Return the (x, y) coordinate for the center point of the cell that contains the specified text.  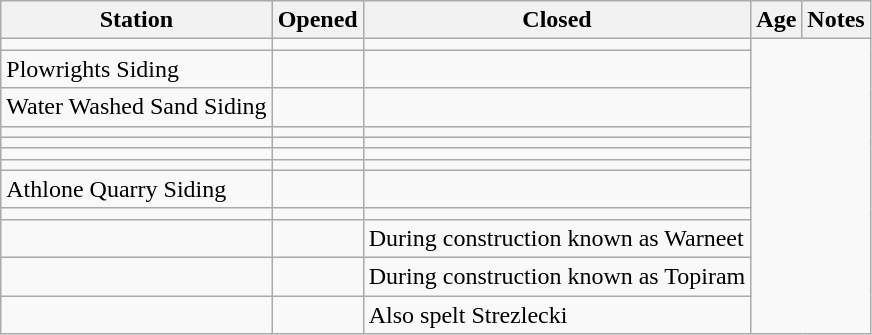
Closed (557, 20)
Station (136, 20)
Athlone Quarry Siding (136, 189)
Age (776, 20)
Also spelt Strezlecki (557, 315)
Plowrights Siding (136, 69)
Notes (836, 20)
Water Washed Sand Siding (136, 107)
During construction known as Warneet (557, 238)
During construction known as Topiram (557, 276)
Opened (318, 20)
